Capture the cell that displays the provided text and extract its [X, Y] central coordinate. 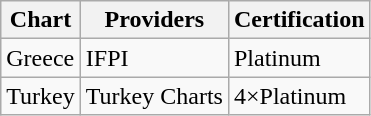
IFPI [154, 58]
4×Platinum [299, 96]
Turkey Charts [154, 96]
Platinum [299, 58]
Providers [154, 20]
Greece [41, 58]
Turkey [41, 96]
Chart [41, 20]
Certification [299, 20]
